Scan for the cell matching the given text and deliver its (X, Y) coordinate at center. 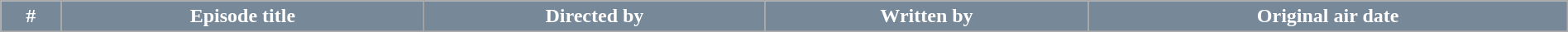
Written by (926, 16)
Episode title (243, 16)
Directed by (595, 16)
Original air date (1328, 16)
# (31, 16)
